Provide the (X, Y) coordinate of the cell's center where the given text is located.  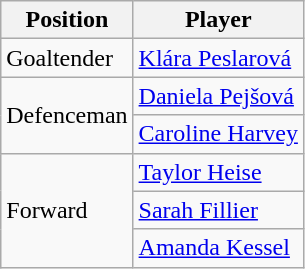
Klára Peslarová (218, 58)
Sarah Fillier (218, 210)
Amanda Kessel (218, 248)
Caroline Harvey (218, 134)
Taylor Heise (218, 172)
Defenceman (67, 115)
Daniela Pejšová (218, 96)
Goaltender (67, 58)
Position (67, 20)
Player (218, 20)
Forward (67, 210)
